Search for the cell housing the specified text and yield its (X, Y) center coordinate. 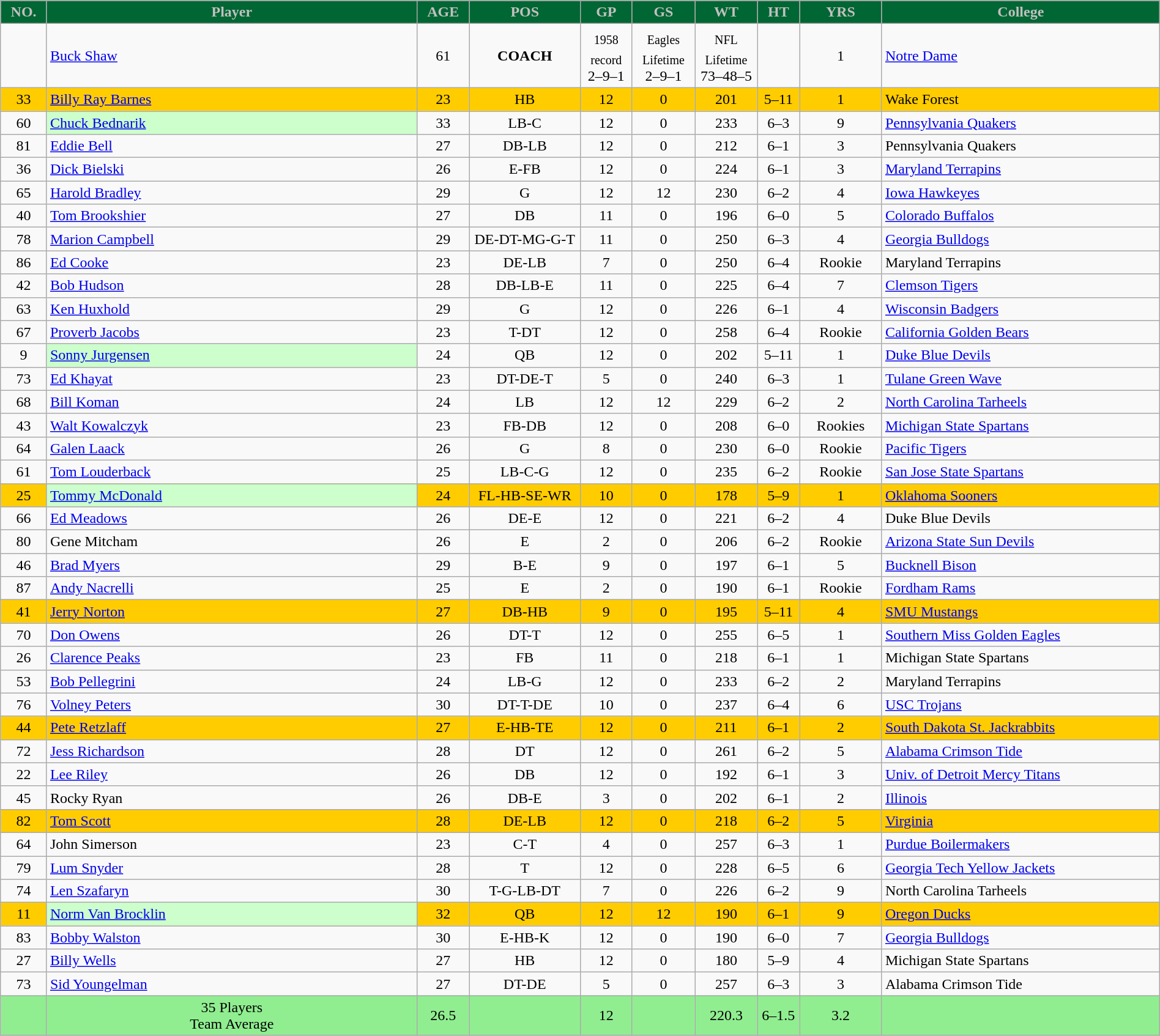
DT-T (525, 635)
Sonny Jurgensen (231, 355)
FB-DB (525, 425)
NO. (24, 12)
Southern Miss Golden Eagles (1021, 635)
John Simerson (231, 844)
Oregon Ducks (1021, 914)
180 (726, 961)
82 (24, 821)
Bob Pellegrini (231, 681)
66 (24, 519)
Brad Myers (231, 565)
Chuck Bednarik (231, 123)
Tom Scott (231, 821)
GP (606, 12)
California Golden Bears (1021, 332)
261 (726, 751)
78 (24, 239)
Univ. of Detroit Mercy Titans (1021, 774)
Andy Nacrelli (231, 588)
USC Trojans (1021, 705)
DE-E (525, 519)
41 (24, 612)
Tulane Green Wave (1021, 379)
Volney Peters (231, 705)
224 (726, 169)
GS (663, 12)
YRS (841, 12)
72 (24, 751)
POS (525, 12)
LB-C (525, 123)
87 (24, 588)
8 (606, 448)
6–1.5 (778, 1015)
86 (24, 262)
DB-LB (525, 146)
Tom Louderback (231, 472)
Virginia (1021, 821)
Iowa Hawkeyes (1021, 193)
229 (726, 402)
DB-LB-E (525, 286)
LB (525, 402)
Billy Wells (231, 961)
DT (525, 751)
65 (24, 193)
NFL Lifetime 73–48–5 (726, 56)
42 (24, 286)
Bobby Walston (231, 938)
255 (726, 635)
212 (726, 146)
Jess Richardson (231, 751)
Billy Ray Barnes (231, 99)
Bucknell Bison (1021, 565)
Bill Koman (231, 402)
Gene Mitcham (231, 542)
Colorado Buffalos (1021, 216)
Lee Riley (231, 774)
Purdue Boilermakers (1021, 844)
196 (726, 216)
C-T (525, 844)
Buck Shaw (231, 56)
80 (24, 542)
South Dakota St. Jackrabbits (1021, 728)
T-G-LB-DT (525, 891)
DT-T-DE (525, 705)
Fordham Rams (1021, 588)
195 (726, 612)
36 (24, 169)
60 (24, 123)
79 (24, 868)
220.3 (726, 1015)
Georgia Tech Yellow Jackets (1021, 868)
DB-E (525, 797)
35 Players Team Average (231, 1015)
Ed Khayat (231, 379)
Don Owens (231, 635)
Pacific Tigers (1021, 448)
43 (24, 425)
Proverb Jacobs (231, 332)
AGE (443, 12)
178 (726, 495)
22 (24, 774)
Tommy McDonald (231, 495)
Bob Hudson (231, 286)
192 (726, 774)
Oklahoma Sooners (1021, 495)
Eagles Lifetime 2–9–1 (663, 56)
Galen Laack (231, 448)
46 (24, 565)
83 (24, 938)
LB-C-G (525, 472)
211 (726, 728)
Lum Snyder (231, 868)
74 (24, 891)
FB (525, 658)
67 (24, 332)
32 (443, 914)
T-DT (525, 332)
Jerry Norton (231, 612)
70 (24, 635)
Len Szafaryn (231, 891)
197 (726, 565)
Clemson Tigers (1021, 286)
T (525, 868)
76 (24, 705)
E-HB-K (525, 938)
Clarence Peaks (231, 658)
Rookies (841, 425)
258 (726, 332)
Notre Dame (1021, 56)
FL-HB-SE-WR (525, 495)
Walt Kowalczyk (231, 425)
DB-HB (525, 612)
Arizona State Sun Devils (1021, 542)
201 (726, 99)
SMU Mustangs (1021, 612)
DT-DE (525, 984)
40 (24, 216)
Eddie Bell (231, 146)
Wisconsin Badgers (1021, 309)
Pete Retzlaff (231, 728)
LB-G (525, 681)
221 (726, 519)
Ed Cooke (231, 262)
Rocky Ryan (231, 797)
COACH (525, 56)
DE-DT-MG-G-T (525, 239)
1958 record2–9–1 (606, 56)
E-HB-TE (525, 728)
63 (24, 309)
Norm Van Brocklin (231, 914)
HT (778, 12)
3.2 (841, 1015)
68 (24, 402)
235 (726, 472)
Harold Bradley (231, 193)
225 (726, 286)
Ed Meadows (231, 519)
Dick Bielski (231, 169)
Illinois (1021, 797)
240 (726, 379)
208 (726, 425)
Tom Brookshier (231, 216)
WT (726, 12)
53 (24, 681)
Player (231, 12)
Ken Huxhold (231, 309)
Sid Youngelman (231, 984)
45 (24, 797)
237 (726, 705)
228 (726, 868)
E-FB (525, 169)
Wake Forest (1021, 99)
26.5 (443, 1015)
College (1021, 12)
81 (24, 146)
Marion Campbell (231, 239)
B-E (525, 565)
DT-DE-T (525, 379)
44 (24, 728)
San Jose State Spartans (1021, 472)
206 (726, 542)
